Return (X, Y) of the center of cell containing provided text 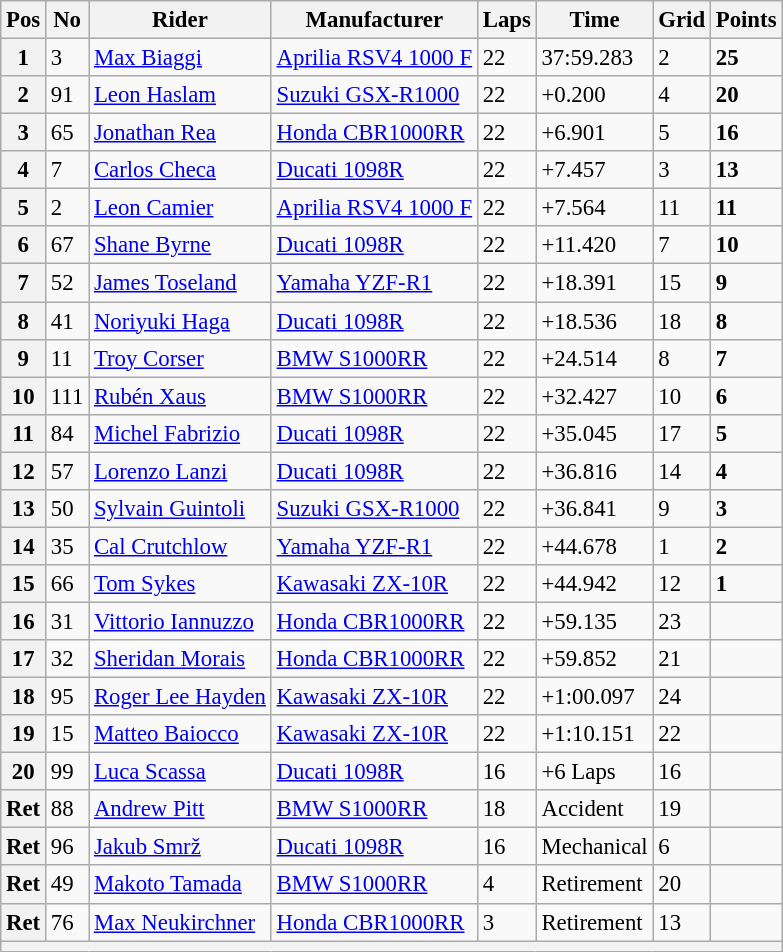
Sylvain Guintoli (180, 509)
Luca Scassa (180, 772)
Makoto Tamada (180, 885)
+44.942 (594, 584)
Time (594, 20)
Pos (24, 20)
Sheridan Morais (180, 659)
99 (68, 772)
Cal Crutchlow (180, 546)
+24.514 (594, 358)
67 (68, 245)
+18.391 (594, 283)
Michel Fabrizio (180, 433)
Matteo Baiocco (180, 734)
Mechanical (594, 847)
88 (68, 809)
32 (68, 659)
Rider (180, 20)
+59.852 (594, 659)
49 (68, 885)
Grid (682, 20)
23 (682, 621)
+36.841 (594, 509)
35 (68, 546)
+36.816 (594, 471)
+44.678 (594, 546)
Troy Corser (180, 358)
+6.901 (594, 133)
Carlos Checa (180, 170)
24 (682, 697)
Andrew Pitt (180, 809)
+1:00.097 (594, 697)
66 (68, 584)
57 (68, 471)
Leon Haslam (180, 95)
Accident (594, 809)
+11.420 (594, 245)
52 (68, 283)
No (68, 20)
James Toseland (180, 283)
Lorenzo Lanzi (180, 471)
37:59.283 (594, 58)
95 (68, 697)
Laps (506, 20)
+0.200 (594, 95)
91 (68, 95)
41 (68, 321)
+1:10.151 (594, 734)
+7.457 (594, 170)
+35.045 (594, 433)
96 (68, 847)
Manufacturer (374, 20)
+18.536 (594, 321)
Shane Byrne (180, 245)
Jakub Smrž (180, 847)
Vittorio Iannuzzo (180, 621)
Roger Lee Hayden (180, 697)
Leon Camier (180, 208)
+59.135 (594, 621)
Points (746, 20)
Max Neukirchner (180, 922)
+7.564 (594, 208)
76 (68, 922)
+32.427 (594, 396)
25 (746, 58)
65 (68, 133)
+6 Laps (594, 772)
111 (68, 396)
Noriyuki Haga (180, 321)
Tom Sykes (180, 584)
Rubén Xaus (180, 396)
Jonathan Rea (180, 133)
50 (68, 509)
21 (682, 659)
Max Biaggi (180, 58)
31 (68, 621)
84 (68, 433)
